Return (X, Y) of the center of cell containing provided text 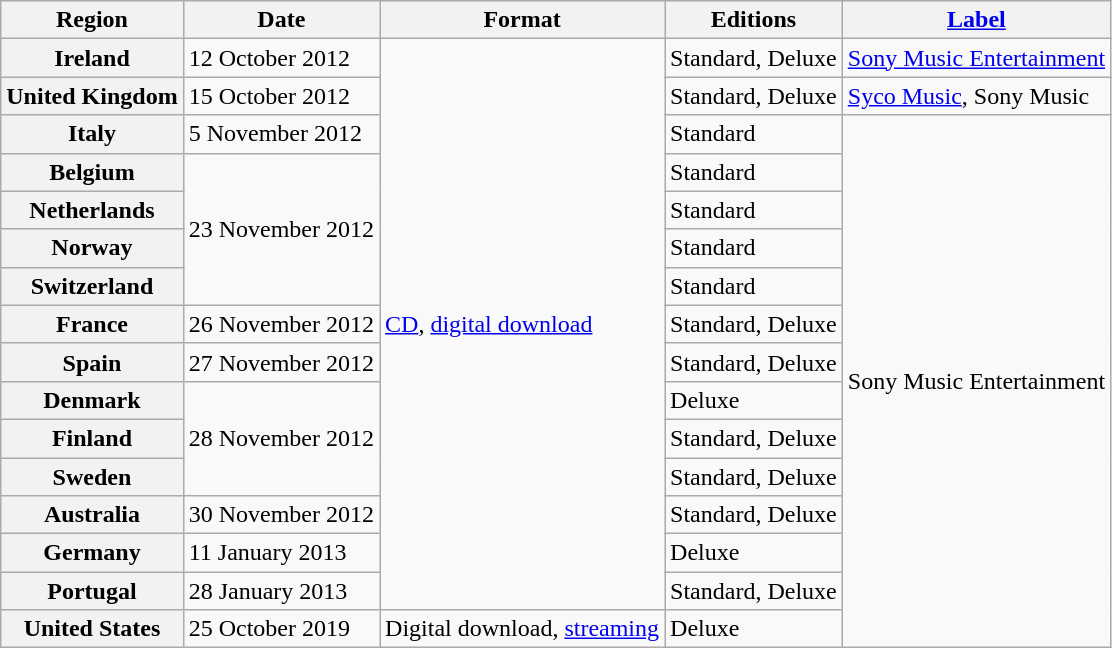
11 January 2013 (281, 553)
23 November 2012 (281, 229)
Switzerland (92, 286)
27 November 2012 (281, 362)
Finland (92, 438)
26 November 2012 (281, 324)
5 November 2012 (281, 134)
France (92, 324)
Label (976, 20)
CD, digital download (522, 324)
Denmark (92, 400)
Digital download, streaming (522, 629)
Region (92, 20)
Syco Music, Sony Music (976, 96)
Format (522, 20)
30 November 2012 (281, 515)
28 November 2012 (281, 438)
Date (281, 20)
Germany (92, 553)
12 October 2012 (281, 58)
Belgium (92, 172)
Spain (92, 362)
Portugal (92, 591)
Ireland (92, 58)
United States (92, 629)
Norway (92, 248)
United Kingdom (92, 96)
Italy (92, 134)
25 October 2019 (281, 629)
Australia (92, 515)
Editions (754, 20)
Netherlands (92, 210)
15 October 2012 (281, 96)
Sweden (92, 477)
28 January 2013 (281, 591)
